Search for the cell housing the specified text and yield its (X, Y) center coordinate. 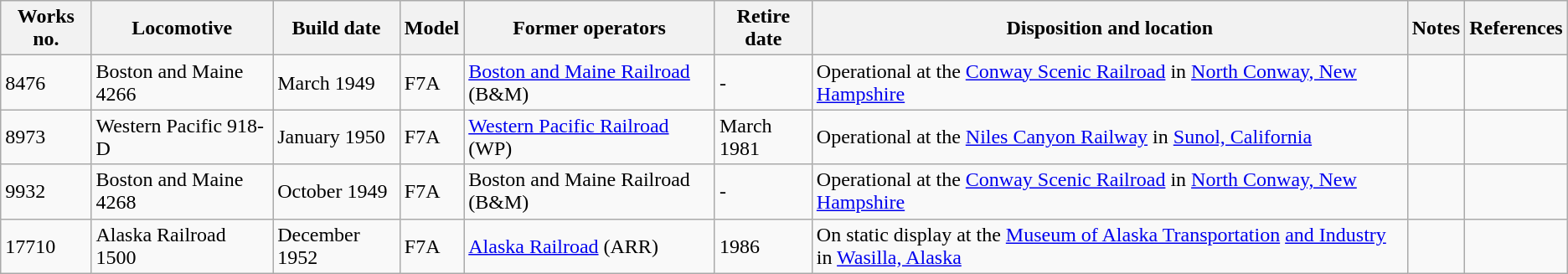
December 1952 (337, 246)
Western Pacific 918-D (183, 137)
References (1516, 28)
9932 (46, 191)
Alaska Railroad (ARR) (590, 246)
Alaska Railroad 1500 (183, 246)
Model (431, 28)
Boston and Maine 4268 (183, 191)
On static display at the Museum of Alaska Transportation and Industry in Wasilla, Alaska (1109, 246)
Disposition and location (1109, 28)
Operational at the Niles Canyon Railway in Sunol, California (1109, 137)
8476 (46, 82)
17710 (46, 246)
Boston and Maine 4266 (183, 82)
1986 (763, 246)
October 1949 (337, 191)
March 1949 (337, 82)
Build date (337, 28)
Works no. (46, 28)
January 1950 (337, 137)
Western Pacific Railroad (WP) (590, 137)
8973 (46, 137)
Retire date (763, 28)
Former operators (590, 28)
March 1981 (763, 137)
Locomotive (183, 28)
Notes (1436, 28)
